Provide the (X, Y) coordinate of the cell's center where the given text is located.  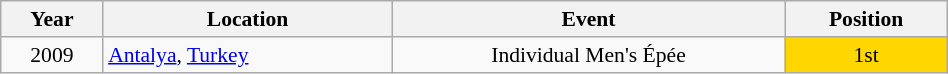
Antalya, Turkey (248, 55)
Location (248, 19)
Position (866, 19)
Event (588, 19)
Individual Men's Épée (588, 55)
1st (866, 55)
2009 (52, 55)
Year (52, 19)
